Provide the [x, y] coordinate of the cell's center where the given text is located.  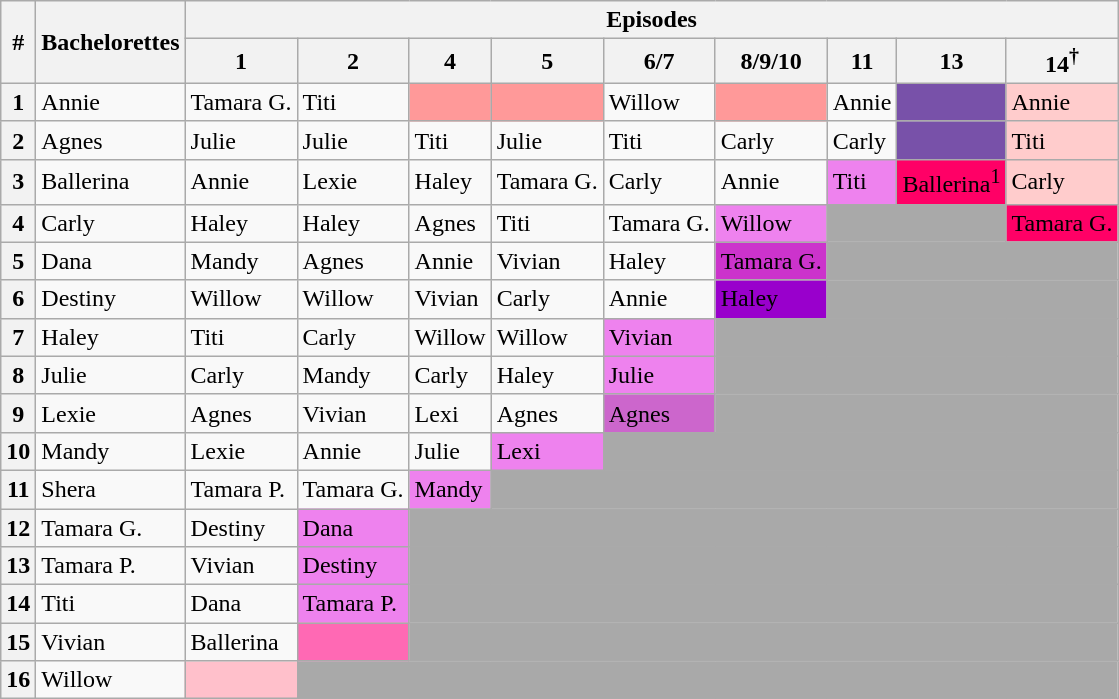
16 [18, 680]
8 [18, 375]
8/9/10 [771, 62]
# [18, 42]
12 [18, 528]
3 [18, 182]
6 [18, 299]
6/7 [659, 62]
14† [1062, 62]
9 [18, 413]
Bachelorettes [110, 42]
Shera [110, 489]
15 [18, 642]
14 [18, 604]
10 [18, 451]
Ballerina1 [952, 182]
7 [18, 337]
Episodes [652, 20]
